Scan for the cell matching the given text and deliver its [x, y] coordinate at center. 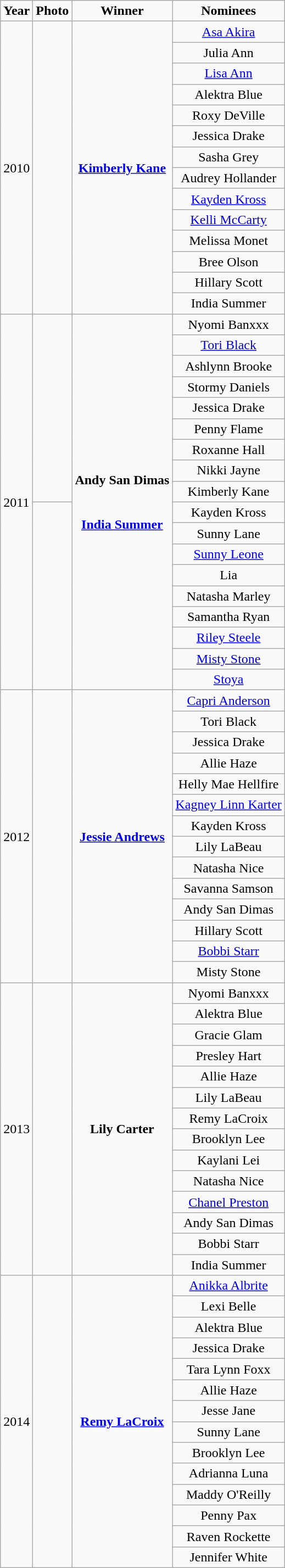
Year [16, 11]
Presley Hart [228, 1056]
Winner [122, 11]
Kelli McCarty [228, 220]
Nikki Jayne [228, 471]
Asa Akira [228, 32]
Audrey Hollander [228, 178]
Capri Anderson [228, 701]
Jennifer White [228, 1557]
Stormy Daniels [228, 387]
Lia [228, 575]
Nominees [228, 11]
Riley Steele [228, 638]
Anikka Albrite [228, 1286]
Raven Rockette [228, 1536]
Natasha Marley [228, 596]
Adrianna Luna [228, 1474]
Melissa Monet [228, 240]
Lexi Belle [228, 1307]
2011 [16, 502]
Tara Lynn Foxx [228, 1369]
Sasha Grey [228, 157]
Kagney Linn Karter [228, 805]
Kaylani Lei [228, 1160]
Ashlynn Brooke [228, 366]
Penny Pax [228, 1515]
Maddy O'Reilly [228, 1494]
Stoya [228, 680]
Helly Mae Hellfire [228, 784]
Samantha Ryan [228, 617]
Roxanne Hall [228, 450]
Bree Olson [228, 262]
Savanna Samson [228, 888]
Penny Flame [228, 429]
Roxy DeVille [228, 115]
Sunny Leone [228, 554]
Chanel Preston [228, 1202]
Photo [53, 11]
Gracie Glam [228, 1035]
2014 [16, 1422]
Lisa Ann [228, 74]
Lily Carter [122, 1129]
2012 [16, 837]
2013 [16, 1129]
2010 [16, 168]
Jesse Jane [228, 1411]
Julia Ann [228, 53]
Jessie Andrews [122, 837]
Andy San DimasIndia Summer [122, 502]
